From the cell containing the given text, extract its center point as [x, y] coordinate. 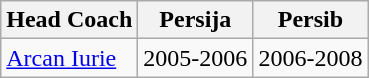
Head Coach [70, 20]
Arcan Iurie [70, 58]
Persib [310, 20]
2005-2006 [196, 58]
Persija [196, 20]
2006-2008 [310, 58]
